Detect which cell encompasses the target text, then output its (X, Y) center coordinate. 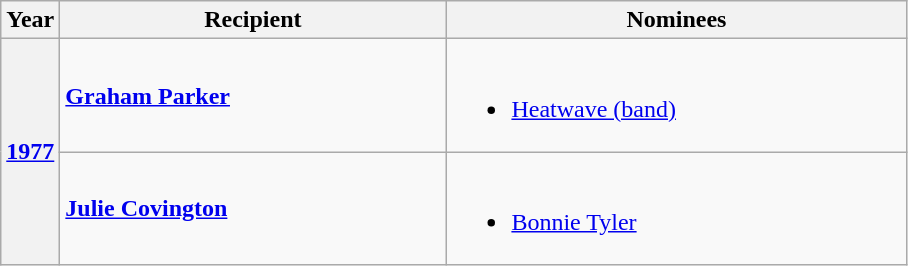
1977 (30, 152)
Year (30, 20)
Graham Parker (253, 96)
Bonnie Tyler (676, 208)
Julie Covington (253, 208)
Recipient (253, 20)
Nominees (676, 20)
Heatwave (band) (676, 96)
